Scan for the cell matching the given text and deliver its [X, Y] coordinate at center. 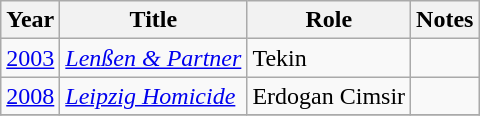
Erdogan Cimsir [329, 96]
Title [154, 20]
Leipzig Homicide [154, 96]
Notes [445, 20]
Year [30, 20]
2003 [30, 58]
Role [329, 20]
2008 [30, 96]
Lenßen & Partner [154, 58]
Tekin [329, 58]
